Provide the [X, Y] coordinate of the cell's center where the given text is located.  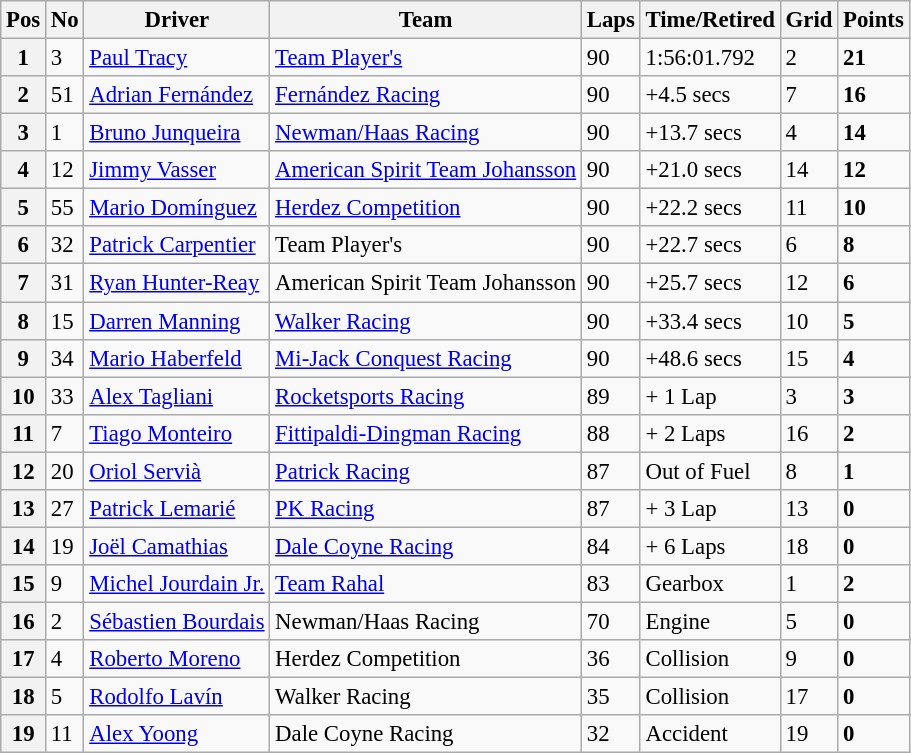
PK Racing [426, 509]
70 [610, 621]
Rodolfo Lavín [177, 697]
Laps [610, 20]
Adrian Fernández [177, 95]
Mario Haberfeld [177, 358]
84 [610, 546]
55 [65, 208]
+ 3 Lap [710, 509]
Driver [177, 20]
Alex Yoong [177, 734]
36 [610, 659]
Points [874, 20]
+25.7 secs [710, 283]
Ryan Hunter-Reay [177, 283]
Team Rahal [426, 584]
Fittipaldi-Dingman Racing [426, 433]
+21.0 secs [710, 170]
33 [65, 396]
Fernández Racing [426, 95]
Oriol Servià [177, 471]
21 [874, 58]
Bruno Junqueira [177, 133]
Patrick Carpentier [177, 245]
Roberto Moreno [177, 659]
Gearbox [710, 584]
Pos [24, 20]
Rocketsports Racing [426, 396]
Jimmy Vasser [177, 170]
Patrick Racing [426, 471]
Sébastien Bourdais [177, 621]
20 [65, 471]
+ 1 Lap [710, 396]
88 [610, 433]
34 [65, 358]
Darren Manning [177, 321]
31 [65, 283]
Out of Fuel [710, 471]
Mario Domínguez [177, 208]
Alex Tagliani [177, 396]
Accident [710, 734]
83 [610, 584]
Patrick Lemarié [177, 509]
+22.7 secs [710, 245]
Time/Retired [710, 20]
+13.7 secs [710, 133]
+ 2 Laps [710, 433]
+33.4 secs [710, 321]
+ 6 Laps [710, 546]
51 [65, 95]
Engine [710, 621]
+4.5 secs [710, 95]
1:56:01.792 [710, 58]
Paul Tracy [177, 58]
27 [65, 509]
Mi-Jack Conquest Racing [426, 358]
Team [426, 20]
89 [610, 396]
Michel Jourdain Jr. [177, 584]
+48.6 secs [710, 358]
+22.2 secs [710, 208]
No [65, 20]
35 [610, 697]
Joël Camathias [177, 546]
Tiago Monteiro [177, 433]
Grid [808, 20]
